Output the [X, Y] coordinate of the center of the cell containing the given text.  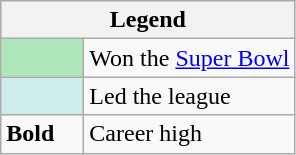
Legend [148, 20]
Career high [190, 134]
Bold [42, 134]
Won the Super Bowl [190, 58]
Led the league [190, 96]
